Scan for the cell matching the given text and deliver its [x, y] coordinate at center. 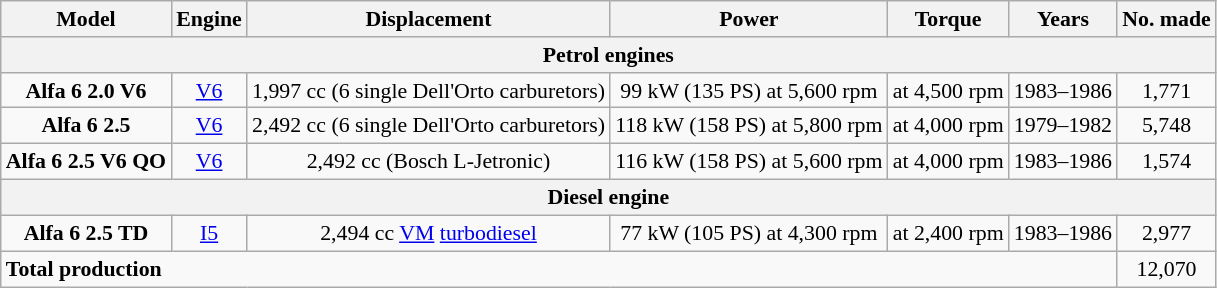
Displacement [428, 18]
Alfa 6 2.0 V6 [86, 90]
5,748 [1166, 125]
No. made [1166, 18]
at 2,400 rpm [948, 233]
2,492 cc (Bosch L-Jetronic) [428, 161]
Model [86, 18]
99 kW (135 PS) at 5,600 rpm [749, 90]
1,997 cc (6 single Dell'Orto carburetors) [428, 90]
2,977 [1166, 233]
77 kW (105 PS) at 4,300 rpm [749, 233]
Diesel engine [608, 197]
at 4,500 rpm [948, 90]
1979–1982 [1063, 125]
1,771 [1166, 90]
Torque [948, 18]
Total production [559, 268]
118 kW (158 PS) at 5,800 rpm [749, 125]
I5 [209, 233]
Alfa 6 2.5 [86, 125]
Petrol engines [608, 54]
Power [749, 18]
Engine [209, 18]
Alfa 6 2.5 V6 QO [86, 161]
2,492 cc (6 single Dell'Orto carburetors) [428, 125]
Alfa 6 2.5 TD [86, 233]
1,574 [1166, 161]
Years [1063, 18]
12,070 [1166, 268]
116 kW (158 PS) at 5,600 rpm [749, 161]
2,494 cc VM turbodiesel [428, 233]
